Scan for the cell matching the given text and deliver its [x, y] coordinate at center. 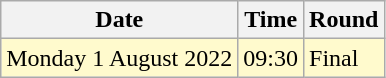
09:30 [271, 58]
Date [120, 20]
Final [344, 58]
Monday 1 August 2022 [120, 58]
Round [344, 20]
Time [271, 20]
